Identify which cell holds the provided text, then report its (x, y) central coordinate. 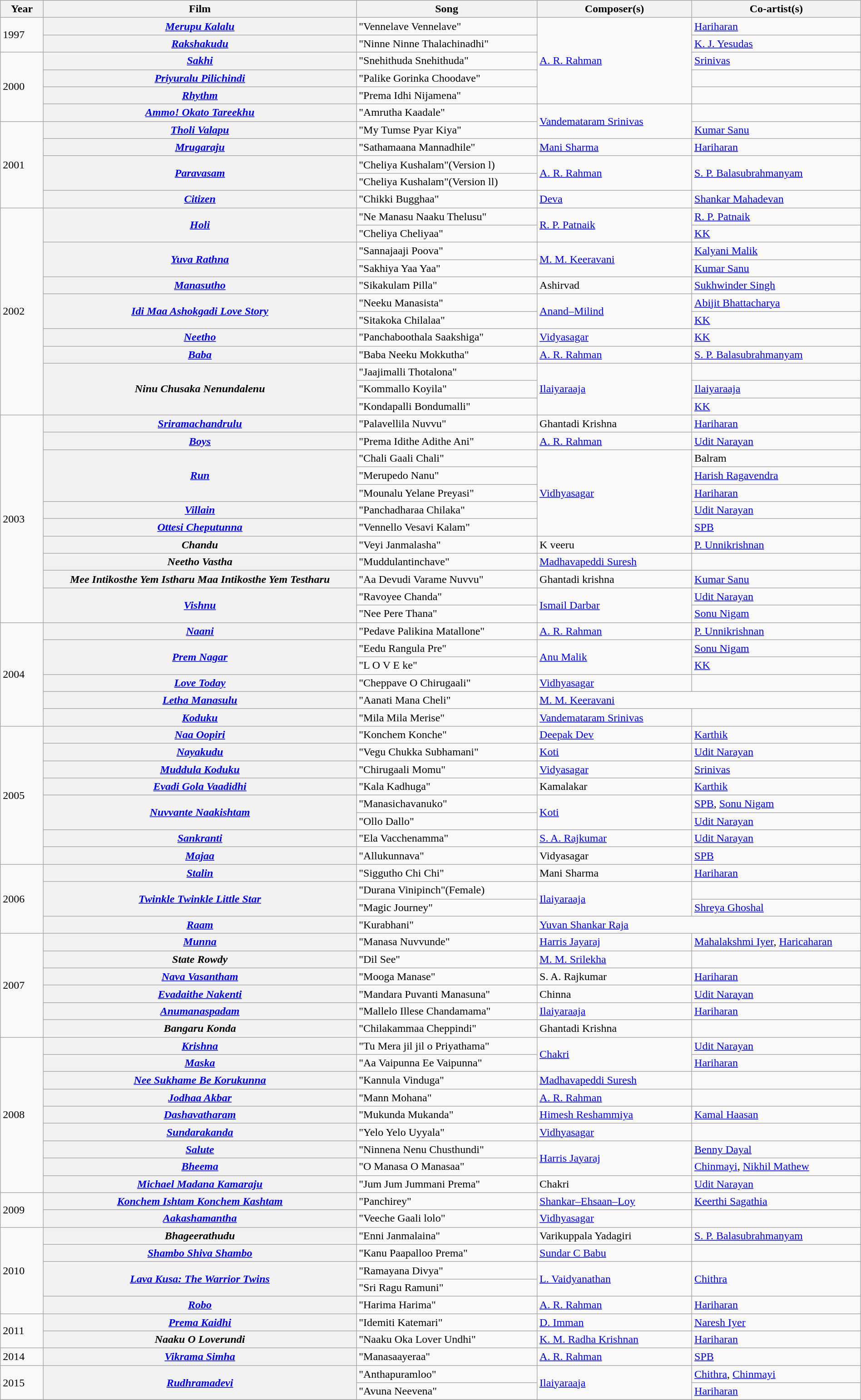
Evadaithe Nakenti (200, 994)
"Veyi Janmalasha" (447, 545)
"Aa Devudi Varame Nuvvu" (447, 579)
Varikuppala Yadagiri (615, 1236)
"Panchadharaa Chilaka" (447, 510)
Baba (200, 355)
Citizen (200, 199)
"Cheppave O Chirugaali" (447, 683)
Harish Ragavendra (777, 475)
D. Imman (615, 1322)
Co-artist(s) (777, 9)
"Allukunnava" (447, 856)
"Vennelave Vennelave" (447, 26)
Balram (777, 458)
Neetho Vastha (200, 562)
Ottesi Cheputunna (200, 527)
"Sikakulam Pilla" (447, 286)
Composer(s) (615, 9)
"Vennello Vesavi Kalam" (447, 527)
Idi Maa Ashokgadi Love Story (200, 311)
"Enni Janmalaina" (447, 1236)
"Dil See" (447, 959)
Sriramachandrulu (200, 424)
Raam (200, 925)
Year (22, 9)
Naaku O Loverundi (200, 1340)
"Ramayana Divya" (447, 1270)
"Merupedo Nanu" (447, 475)
"L O V E ke" (447, 665)
"Prema Idithe Adithe Ani" (447, 441)
Robo (200, 1305)
"Ne Manasu Naaku Thelusu" (447, 217)
"Veeche Gaali lolo" (447, 1218)
Ashirvad (615, 286)
"Harima Harima" (447, 1305)
"Ollo Dallo" (447, 821)
"Aanati Mana Cheli" (447, 700)
Song (447, 9)
2006 (22, 899)
Mee Intikosthe Yem Istharu Maa Intikosthe Yem Testharu (200, 579)
Boys (200, 441)
"Sannajaaji Poova" (447, 251)
2014 (22, 1357)
Bhageerathudu (200, 1236)
"Ravoyee Chanda" (447, 596)
"Pedave Palikina Matallone" (447, 631)
"Nee Pere Thana" (447, 614)
Kalyani Malik (777, 251)
Ammo! Okato Tareekhu (200, 113)
Michael Madana Kamaraju (200, 1184)
"Durana Vinipinch"(Female) (447, 890)
Sukhwinder Singh (777, 286)
"Chikki Bugghaa" (447, 199)
Aakashamantha (200, 1218)
Konchem Ishtam Konchem Kashtam (200, 1201)
Nayakudu (200, 752)
Stalin (200, 873)
"Mila Mila Merise" (447, 717)
K veeru (615, 545)
Ghantadi krishna (615, 579)
Lava Kusa: The Warrior Twins (200, 1279)
Nuvvante Naakishtam (200, 813)
Shreya Ghoshal (777, 907)
Naresh Iyer (777, 1322)
Dashavatharam (200, 1115)
2003 (22, 518)
"Magic Journey" (447, 907)
"Vegu Chukka Subhamani" (447, 752)
"Anthapuramloo" (447, 1374)
Chandu (200, 545)
Abijit Bhattacharya (777, 303)
L. Vaidyanathan (615, 1279)
"Chali Gaali Chali" (447, 458)
Letha Manasulu (200, 700)
"Tu Mera jil jil o Priyathama" (447, 1045)
2010 (22, 1270)
2009 (22, 1210)
"Ela Vacchenamma" (447, 838)
Paravasam (200, 173)
Deepak Dev (615, 735)
2000 (22, 87)
Vishnu (200, 605)
"Kommallo Koyila" (447, 389)
Bheema (200, 1167)
Chithra, Chinmayi (777, 1374)
"Mallelo Illese Chandamama" (447, 1011)
Yuva Rathna (200, 260)
"Aa Vaipunna Ee Vaipunna" (447, 1063)
"Sri Ragu Ramuni" (447, 1287)
Villain (200, 510)
"Kannula Vinduga" (447, 1080)
"Kala Kadhuga" (447, 787)
"Chirugaali Momu" (447, 769)
Naani (200, 631)
Shambo Shiva Shambo (200, 1253)
"Panchaboothala Saakshiga" (447, 337)
Film (200, 9)
Kamal Haasan (777, 1115)
Kamalakar (615, 787)
"Sathamaana Mannadhile" (447, 147)
Anand–Milind (615, 311)
"Ninne Ninne Thalachinadhi" (447, 44)
Mrugaraju (200, 147)
2004 (22, 674)
Chinna (615, 994)
Salute (200, 1149)
Ninu Chusaka Nenundalenu (200, 389)
"O Manasa O Manasaa" (447, 1167)
"Kurabhani" (447, 925)
"Ninnena Nenu Chusthundi" (447, 1149)
"Chilakammaa Cheppindi" (447, 1028)
Yuvan Shankar Raja (699, 925)
"Snehithuda Snehithuda" (447, 61)
Rudhramadevi (200, 1383)
Keerthi Sagathia (777, 1201)
"Manasichavanuko" (447, 804)
Love Today (200, 683)
Krishna (200, 1045)
Koduku (200, 717)
"Naaku Oka Lover Undhi" (447, 1340)
2005 (22, 795)
K. M. Radha Krishnan (615, 1340)
"Avuna Neevena" (447, 1391)
"Idemiti Katemari" (447, 1322)
"Palavellila Nuvvu" (447, 424)
M. M. Srilekha (615, 959)
"Palike Gorinka Choodave" (447, 78)
"Amrutha Kaadale" (447, 113)
"Prema Idhi Nijamena" (447, 95)
"Kanu Paapalloo Prema" (447, 1253)
"Kondapalli Bondumalli" (447, 406)
"Sitakoka Chilalaa" (447, 320)
2007 (22, 985)
Deva (615, 199)
"Mandara Puvanti Manasuna" (447, 994)
Rhythm (200, 95)
"Jum Jum Jummani Prema" (447, 1184)
Tholi Valapu (200, 130)
Chithra (777, 1279)
"Eedu Rangula Pre" (447, 648)
Maska (200, 1063)
Shankar Mahadevan (777, 199)
State Rowdy (200, 959)
"Sakhiya Yaa Yaa" (447, 268)
SPB, Sonu Nigam (777, 804)
Muddula Koduku (200, 769)
"Manasaayeraa" (447, 1357)
Evadi Gola Vaadidhi (200, 787)
"Cheliya Kushalam"(Version l) (447, 164)
Prem Nagar (200, 657)
2008 (22, 1115)
"Cheliya Kushalam"(Version ll) (447, 182)
Twinkle Twinkle Little Star (200, 899)
Neetho (200, 337)
Nava Vasantham (200, 976)
Sankranti (200, 838)
Majaa (200, 856)
Benny Dayal (777, 1149)
"Neeku Manasista" (447, 303)
"Mann Mohana" (447, 1098)
"My Tumse Pyar Kiya" (447, 130)
Priyuralu Pilichindi (200, 78)
Munna (200, 942)
Bangaru Konda (200, 1028)
Anu Malik (615, 657)
Shankar–Ehsaan–Loy (615, 1201)
Sundar C Babu (615, 1253)
Himesh Reshammiya (615, 1115)
2011 (22, 1331)
Vikrama Simha (200, 1357)
2001 (22, 164)
2002 (22, 311)
Nee Sukhame Be Korukunna (200, 1080)
"Mooga Manase" (447, 976)
Merupu Kalalu (200, 26)
Rakshakudu (200, 44)
Manasutho (200, 286)
Anumanaspadam (200, 1011)
K. J. Yesudas (777, 44)
1997 (22, 35)
Sakhi (200, 61)
Ismail Darbar (615, 605)
"Baba Neeku Mokkutha" (447, 355)
"Cheliya Cheliyaa" (447, 234)
"Muddulantinchave" (447, 562)
Prema Kaidhi (200, 1322)
"Konchem Konche" (447, 735)
"Manasa Nuvvunde" (447, 942)
Chinmayi, Nikhil Mathew (777, 1167)
"Mukunda Mukanda" (447, 1115)
"Siggutho Chi Chi" (447, 873)
"Yelo Yelo Uyyala" (447, 1132)
"Mounalu Yelane Preyasi" (447, 493)
Sundarakanda (200, 1132)
Holi (200, 225)
"Panchirey" (447, 1201)
2015 (22, 1383)
Run (200, 475)
Mahalakshmi Iyer, Haricaharan (777, 942)
Jodhaa Akbar (200, 1098)
Naa Oopiri (200, 735)
"Jaajimalli Thotalona" (447, 372)
